Output the [X, Y] coordinate of the center of the cell containing the given text.  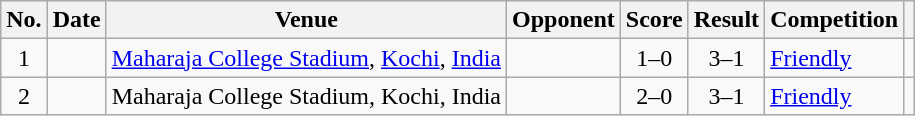
No. [24, 20]
Score [654, 20]
Result [726, 20]
1 [24, 58]
Competition [834, 20]
Date [76, 20]
2–0 [654, 96]
Opponent [564, 20]
2 [24, 96]
Venue [306, 20]
1–0 [654, 58]
